Provide the (X, Y) coordinate of the cell's center where the given text is located.  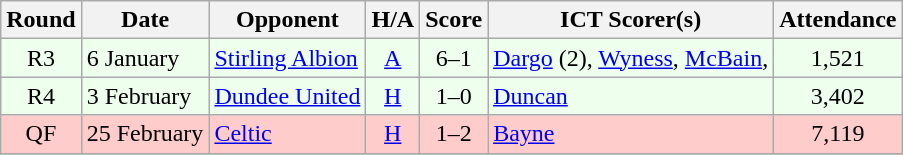
R3 (41, 58)
Celtic (288, 134)
Round (41, 20)
Date (145, 20)
H/A (393, 20)
Bayne (631, 134)
Attendance (838, 20)
1–2 (454, 134)
3 February (145, 96)
1,521 (838, 58)
1–0 (454, 96)
6–1 (454, 58)
A (393, 58)
3,402 (838, 96)
ICT Scorer(s) (631, 20)
Opponent (288, 20)
25 February (145, 134)
7,119 (838, 134)
6 January (145, 58)
Dundee United (288, 96)
Stirling Albion (288, 58)
Dargo (2), Wyness, McBain, (631, 58)
Score (454, 20)
Duncan (631, 96)
R4 (41, 96)
QF (41, 134)
